From the cell containing the given text, extract its center point as (x, y) coordinate. 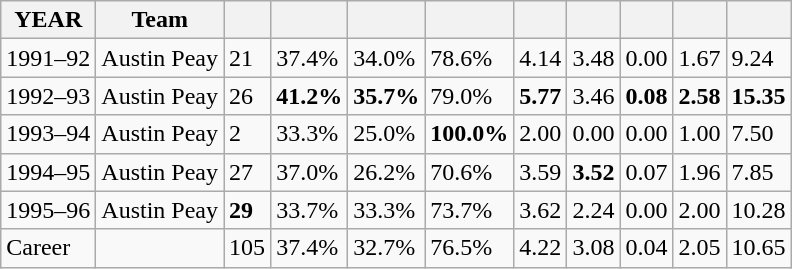
3.52 (594, 172)
9.24 (758, 58)
41.2% (310, 96)
33.7% (310, 210)
1992–93 (48, 96)
21 (248, 58)
Career (48, 248)
26 (248, 96)
3.08 (594, 248)
2 (248, 134)
27 (248, 172)
1993–94 (48, 134)
26.2% (386, 172)
0.07 (646, 172)
10.65 (758, 248)
3.59 (540, 172)
1.00 (700, 134)
7.85 (758, 172)
70.6% (470, 172)
0.04 (646, 248)
YEAR (48, 20)
32.7% (386, 248)
2.24 (594, 210)
10.28 (758, 210)
15.35 (758, 96)
0.08 (646, 96)
73.7% (470, 210)
1991–92 (48, 58)
1995–96 (48, 210)
4.22 (540, 248)
3.48 (594, 58)
37.0% (310, 172)
35.7% (386, 96)
2.05 (700, 248)
7.50 (758, 134)
3.62 (540, 210)
4.14 (540, 58)
1.67 (700, 58)
1994–95 (48, 172)
78.6% (470, 58)
34.0% (386, 58)
25.0% (386, 134)
Team (160, 20)
2.58 (700, 96)
79.0% (470, 96)
100.0% (470, 134)
5.77 (540, 96)
29 (248, 210)
105 (248, 248)
3.46 (594, 96)
76.5% (470, 248)
1.96 (700, 172)
